Pinpoint the cell where the given text exists, returning its [x, y] midpoint coordinate. 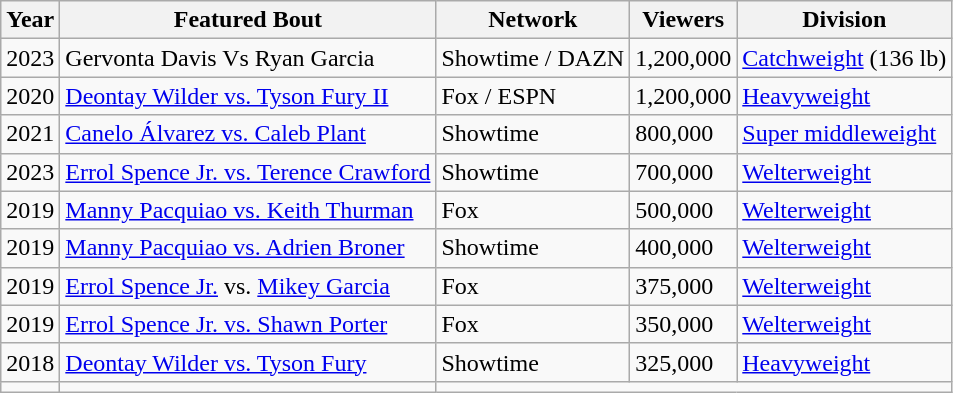
Showtime / DAZN [533, 58]
Manny Pacquiao vs. Keith Thurman [248, 210]
2021 [30, 134]
700,000 [684, 172]
Super middleweight [844, 134]
Catchweight (136 lb) [844, 58]
Viewers [684, 20]
Manny Pacquiao vs. Adrien Broner [248, 248]
Year [30, 20]
Division [844, 20]
Errol Spence Jr. vs. Terence Crawford [248, 172]
2020 [30, 96]
Deontay Wilder vs. Tyson Fury II [248, 96]
800,000 [684, 134]
Errol Spence Jr. vs. Shawn Porter [248, 324]
2018 [30, 362]
500,000 [684, 210]
350,000 [684, 324]
Featured Bout [248, 20]
400,000 [684, 248]
325,000 [684, 362]
Fox / ESPN [533, 96]
Network [533, 20]
Canelo Álvarez vs. Caleb Plant [248, 134]
Deontay Wilder vs. Tyson Fury [248, 362]
375,000 [684, 286]
Errol Spence Jr. vs. Mikey Garcia [248, 286]
Gervonta Davis Vs Ryan Garcia [248, 58]
